Search for the cell housing the specified text and yield its (x, y) center coordinate. 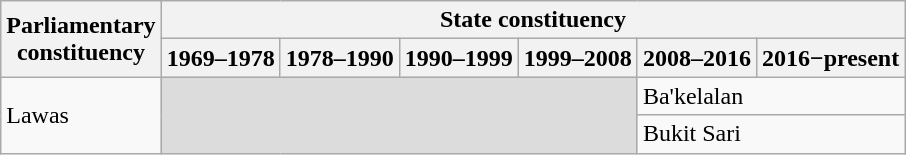
2016−present (830, 58)
1978–1990 (340, 58)
1999–2008 (578, 58)
1969–1978 (220, 58)
1990–1999 (458, 58)
State constituency (533, 20)
Ba'kelalan (770, 96)
Parliamentaryconstituency (81, 39)
Bukit Sari (770, 134)
Lawas (81, 115)
2008–2016 (696, 58)
